Locate the cell with the specified text and output its (x, y) center coordinate. 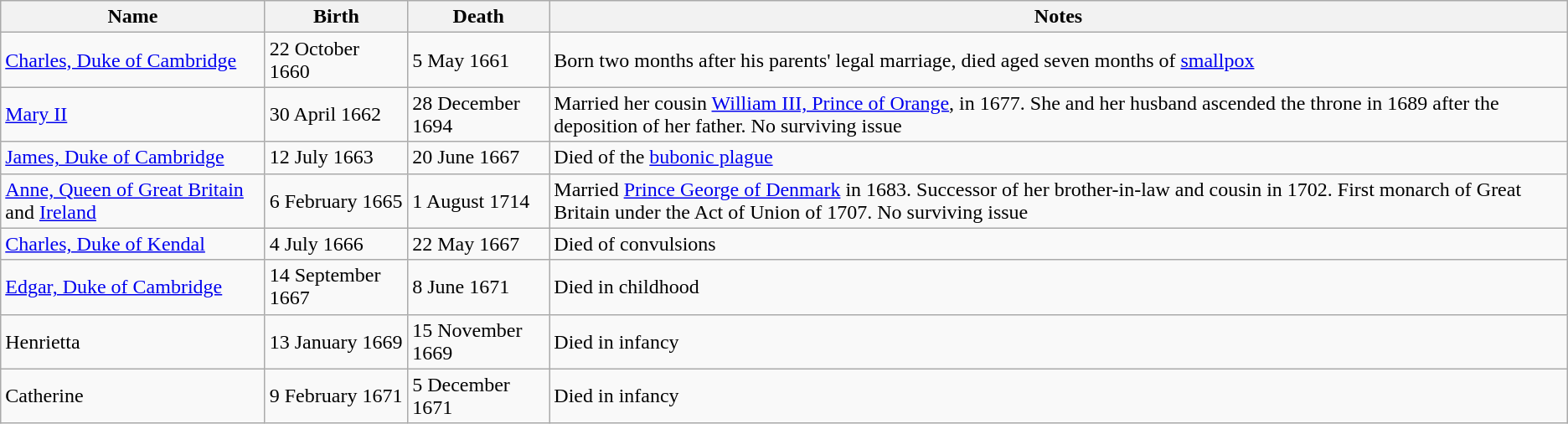
6 February 1665 (336, 201)
Died of convulsions (1059, 244)
Charles, Duke of Kendal (132, 244)
Charles, Duke of Cambridge (132, 60)
20 June 1667 (479, 158)
5 May 1661 (479, 60)
4 July 1666 (336, 244)
8 June 1671 (479, 287)
Death (479, 17)
Name (132, 17)
Anne, Queen of Great Britain and Ireland (132, 201)
Died of the bubonic plague (1059, 158)
Died in childhood (1059, 287)
Birth (336, 17)
Henrietta (132, 342)
Mary II (132, 114)
Born two months after his parents' legal marriage, died aged seven months of smallpox (1059, 60)
15 November 1669 (479, 342)
Notes (1059, 17)
12 July 1663 (336, 158)
James, Duke of Cambridge (132, 158)
22 October 1660 (336, 60)
30 April 1662 (336, 114)
9 February 1671 (336, 396)
13 January 1669 (336, 342)
1 August 1714 (479, 201)
14 September 1667 (336, 287)
22 May 1667 (479, 244)
Edgar, Duke of Cambridge (132, 287)
5 December 1671 (479, 396)
Catherine (132, 396)
28 December 1694 (479, 114)
